Find where the given text appears and provide that cell's center as [x, y] coordinate. 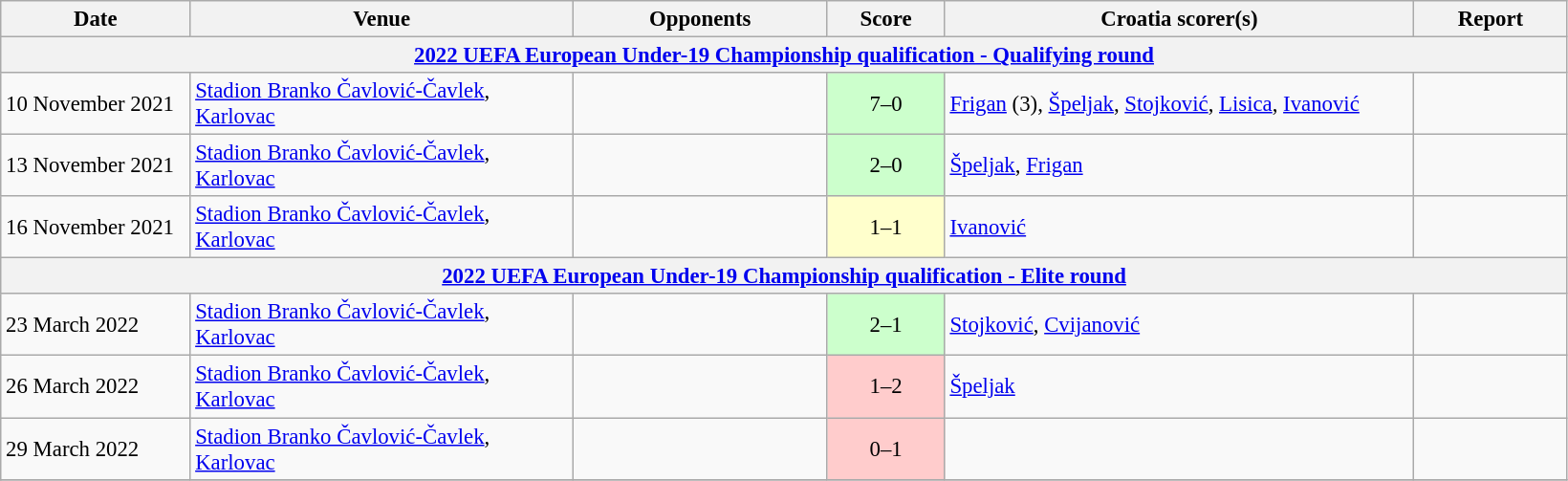
2022 UEFA European Under-19 Championship qualification - Elite round [784, 276]
1–1 [885, 228]
0–1 [885, 449]
23 March 2022 [96, 325]
Venue [382, 19]
29 March 2022 [96, 449]
7–0 [885, 103]
Date [96, 19]
Frigan (3), Špeljak, Stojković, Lisica, Ivanović [1180, 103]
Croatia scorer(s) [1180, 19]
1–2 [885, 386]
26 March 2022 [96, 386]
16 November 2021 [96, 228]
Report [1492, 19]
Stojković, Cvijanović [1180, 325]
2–1 [885, 325]
Špeljak, Frigan [1180, 166]
Ivanović [1180, 228]
2–0 [885, 166]
Opponents [700, 19]
10 November 2021 [96, 103]
Špeljak [1180, 386]
2022 UEFA European Under-19 Championship qualification - Qualifying round [784, 55]
13 November 2021 [96, 166]
Score [885, 19]
